Return the [X, Y] coordinate for the center point of the cell that contains the specified text.  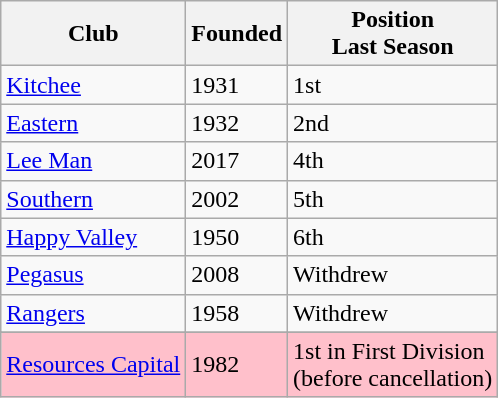
Lee Man [94, 161]
2008 [237, 275]
Founded [237, 34]
4th [393, 161]
Eastern [94, 123]
Resources Capital [94, 364]
1st [393, 85]
Pegasus [94, 275]
Happy Valley [94, 237]
Southern [94, 199]
5th [393, 199]
2002 [237, 199]
1958 [237, 313]
1982 [237, 364]
Club [94, 34]
6th [393, 237]
1950 [237, 237]
1931 [237, 85]
2017 [237, 161]
Rangers [94, 313]
Kitchee [94, 85]
2nd [393, 123]
PositionLast Season [393, 34]
1st in First Division(before cancellation) [393, 364]
1932 [237, 123]
